Return (X, Y) of the center of cell containing provided text 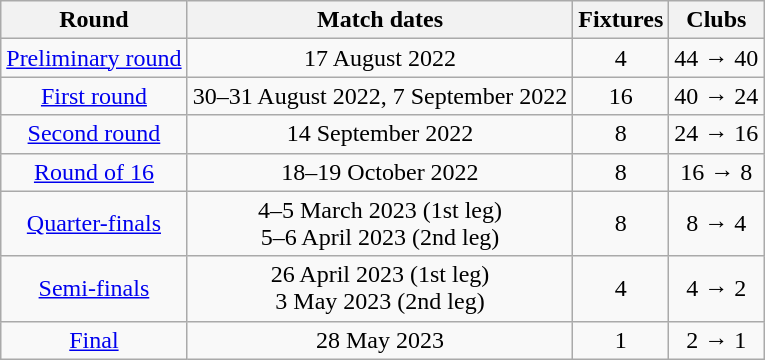
Preliminary round (94, 58)
24 → 16 (716, 134)
26 April 2023 (1st leg) 3 May 2023 (2nd leg) (380, 288)
40 → 24 (716, 96)
First round (94, 96)
16 → 8 (716, 172)
18–19 October 2022 (380, 172)
17 August 2022 (380, 58)
Round (94, 20)
2 → 1 (716, 340)
8 → 4 (716, 224)
28 May 2023 (380, 340)
1 (621, 340)
Final (94, 340)
Match dates (380, 20)
4 → 2 (716, 288)
Clubs (716, 20)
Fixtures (621, 20)
Round of 16 (94, 172)
Semi-finals (94, 288)
30–31 August 2022, 7 September 2022 (380, 96)
16 (621, 96)
4–5 March 2023 (1st leg)5–6 April 2023 (2nd leg) (380, 224)
14 September 2022 (380, 134)
Quarter-finals (94, 224)
44 → 40 (716, 58)
Second round (94, 134)
